From the cell containing the given text, extract its center point as [x, y] coordinate. 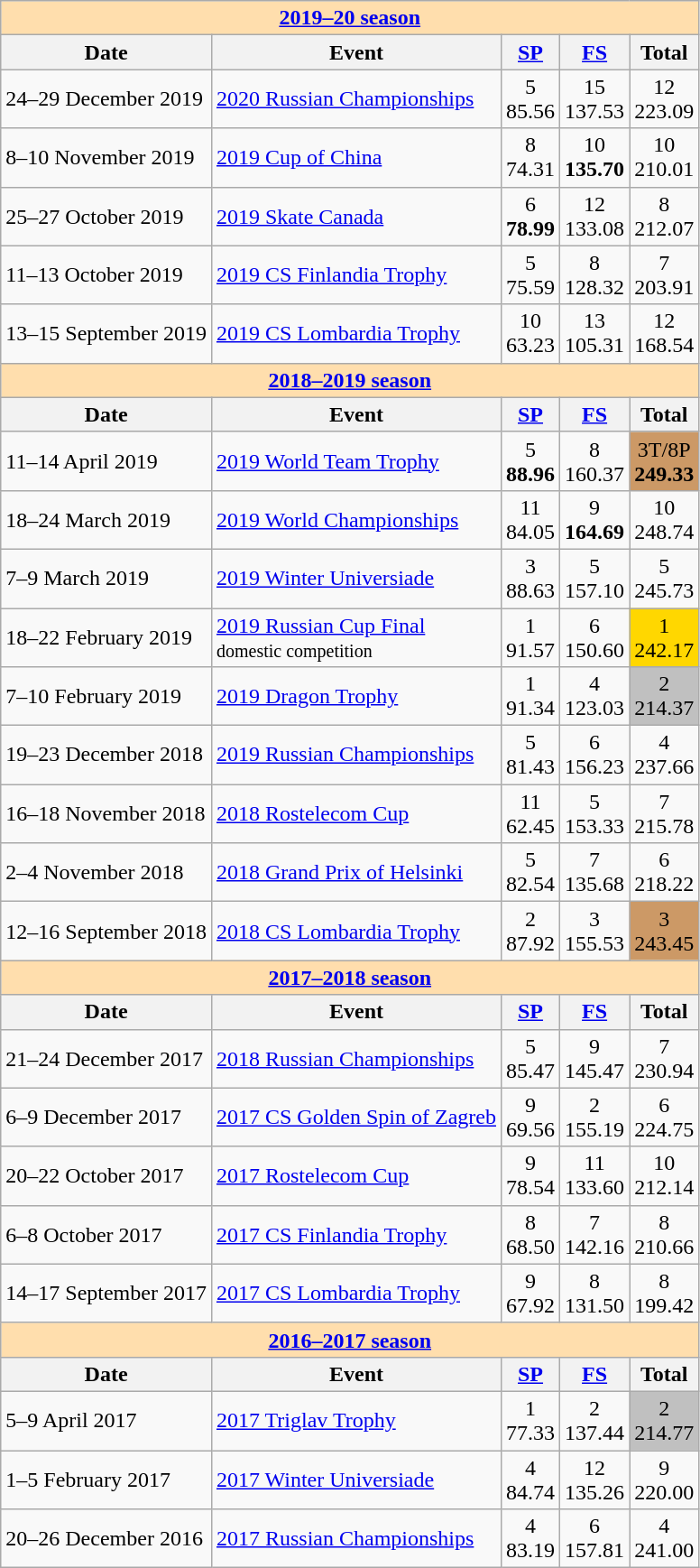
3T/8P 249.33 [664, 460]
7 203.91 [664, 274]
2–4 November 2018 [106, 872]
2017 Rostelecom Cup [355, 1175]
8 212.07 [664, 217]
6 224.75 [664, 1118]
12 133.08 [595, 217]
9 67.92 [530, 1293]
25–27 October 2019 [106, 217]
10 135.70 [595, 157]
10 210.01 [664, 157]
7–9 March 2019 [106, 578]
6 156.23 [595, 755]
4 83.19 [530, 1538]
11–13 October 2019 [106, 274]
7 215.78 [664, 814]
10 248.74 [664, 520]
1–5 February 2017 [106, 1479]
20–22 October 2017 [106, 1175]
2 214.77 [664, 1421]
11 133.60 [595, 1175]
2017–2018 season [350, 978]
1 91.57 [530, 637]
16–18 November 2018 [106, 814]
2018 Rostelecom Cup [355, 814]
2017 Triglav Trophy [355, 1421]
5 75.59 [530, 274]
12 168.54 [664, 334]
5 85.56 [530, 99]
7 135.68 [595, 872]
2019 Dragon Trophy [355, 697]
8 131.50 [595, 1293]
1 242.17 [664, 637]
2018–2019 season [350, 380]
9 220.00 [664, 1479]
9 78.54 [530, 1175]
18–24 March 2019 [106, 520]
6 218.22 [664, 872]
13 105.31 [595, 334]
5–9 April 2017 [106, 1421]
2017 Russian Championships [355, 1538]
2 137.44 [595, 1421]
12 223.09 [664, 99]
2019 Russian Cup Final domestic competition [355, 637]
6 78.99 [530, 217]
8 210.66 [664, 1235]
6 150.60 [595, 637]
7 142.16 [595, 1235]
2 87.92 [530, 932]
2 214.37 [664, 697]
5 153.33 [595, 814]
20–26 December 2016 [106, 1538]
1 77.33 [530, 1421]
4 84.74 [530, 1479]
11–14 April 2019 [106, 460]
6–8 October 2017 [106, 1235]
2 155.19 [595, 1118]
15 137.53 [595, 99]
2019 Winter Universiade [355, 578]
2019 Skate Canada [355, 217]
18–22 February 2019 [106, 637]
4 241.00 [664, 1538]
2019 CS Lombardia Trophy [355, 334]
10 63.23 [530, 334]
2018 CS Lombardia Trophy [355, 932]
5 82.54 [530, 872]
5 81.43 [530, 755]
2016–2017 season [350, 1340]
2019 Russian Championships [355, 755]
6 157.81 [595, 1538]
5 85.47 [530, 1058]
2020 Russian Championships [355, 99]
8 199.42 [664, 1293]
10 212.14 [664, 1175]
9 145.47 [595, 1058]
5 245.73 [664, 578]
13–15 September 2019 [106, 334]
9 69.56 [530, 1118]
5 157.10 [595, 578]
8 74.31 [530, 157]
24–29 December 2019 [106, 99]
2019 CS Finlandia Trophy [355, 274]
5 88.96 [530, 460]
14–17 September 2017 [106, 1293]
4 123.03 [595, 697]
2017 Winter Universiade [355, 1479]
2019 World Team Trophy [355, 460]
6–9 December 2017 [106, 1118]
2019 World Championships [355, 520]
7 230.94 [664, 1058]
11 84.05 [530, 520]
2017 CS Finlandia Trophy [355, 1235]
2017 CS Lombardia Trophy [355, 1293]
3 88.63 [530, 578]
1 91.34 [530, 697]
2018 Russian Championships [355, 1058]
2019 Cup of China [355, 157]
8–10 November 2019 [106, 157]
2017 CS Golden Spin of Zagreb [355, 1118]
7–10 February 2019 [106, 697]
8 128.32 [595, 274]
19–23 December 2018 [106, 755]
8 160.37 [595, 460]
4 237.66 [664, 755]
9 164.69 [595, 520]
11 62.45 [530, 814]
3 155.53 [595, 932]
2018 Grand Prix of Helsinki [355, 872]
2019–20 season [350, 18]
8 68.50 [530, 1235]
12 135.26 [595, 1479]
21–24 December 2017 [106, 1058]
3 243.45 [664, 932]
12–16 September 2018 [106, 932]
